From the cell containing the given text, extract its center point as (X, Y) coordinate. 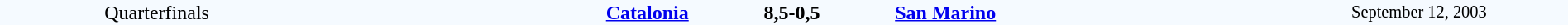
Quarterfinals (157, 12)
San Marino (1082, 12)
Catalonia (501, 12)
September 12, 2003 (1419, 12)
8,5-0,5 (791, 12)
